Find where the given text appears and provide that cell's center as [x, y] coordinate. 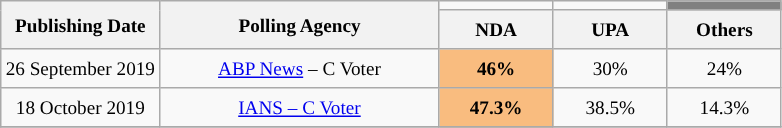
18 October 2019 [80, 108]
46% [496, 68]
30% [610, 68]
26 September 2019 [80, 68]
47.3% [496, 108]
IANS – C Voter [300, 108]
24% [724, 68]
Polling Agency [300, 25]
NDA [496, 30]
ABP News – C Voter [300, 68]
Publishing Date [80, 25]
Others [724, 30]
UPA [610, 30]
38.5% [610, 108]
14.3% [724, 108]
